Identify which cell holds the provided text, then report its (x, y) central coordinate. 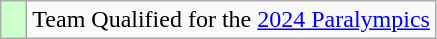
Team Qualified for the 2024 Paralympics (232, 20)
